Detect which cell encompasses the target text, then output its (x, y) center coordinate. 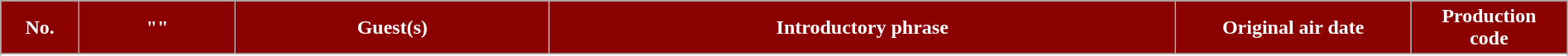
No. (40, 28)
Guest(s) (392, 28)
Introductory phrase (863, 28)
Production code (1489, 28)
"" (157, 28)
Original air date (1293, 28)
